Search for the cell housing the specified text and yield its (X, Y) center coordinate. 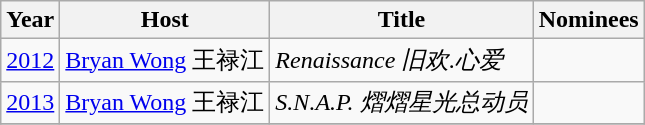
S.N.A.P. 熠熠星光总动员 (402, 102)
Host (165, 20)
Title (402, 20)
Renaissance 旧欢.心爱 (402, 60)
Year (30, 20)
2012 (30, 60)
Nominees (588, 20)
2013 (30, 102)
